Find where the given text appears and provide that cell's center as [X, Y] coordinate. 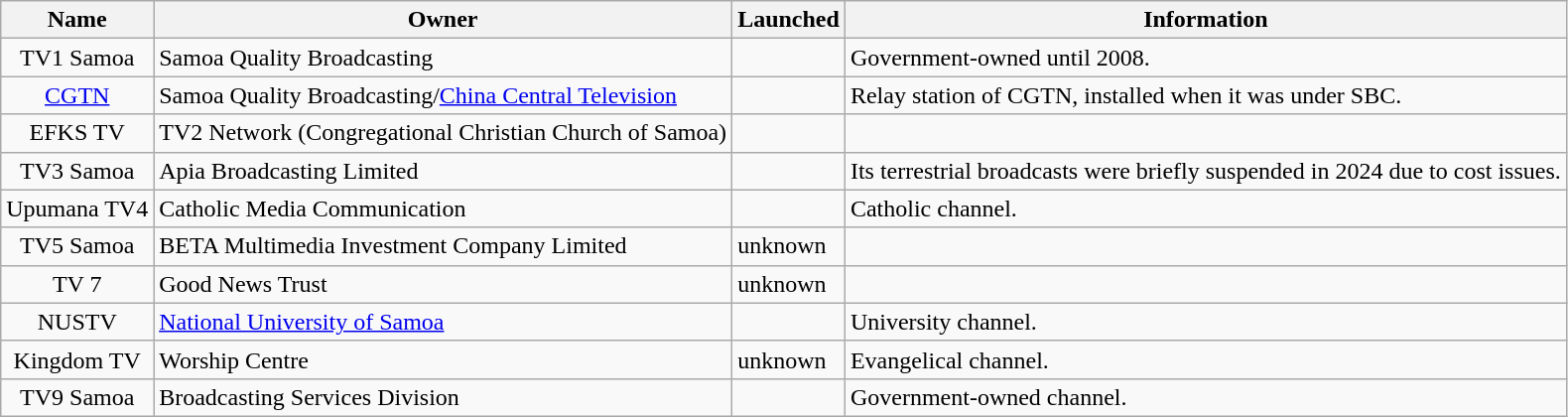
TV1 Samoa [77, 58]
Government-owned channel. [1205, 397]
Government-owned until 2008. [1205, 58]
Apia Broadcasting Limited [443, 171]
Broadcasting Services Division [443, 397]
Its terrestrial broadcasts were briefly suspended in 2024 due to cost issues. [1205, 171]
BETA Multimedia Investment Company Limited [443, 246]
Name [77, 20]
EFKS TV [77, 133]
TV 7 [77, 284]
CGTN [77, 95]
Worship Centre [443, 359]
Launched [789, 20]
NUSTV [77, 322]
Good News Trust [443, 284]
Kingdom TV [77, 359]
Owner [443, 20]
Catholic Media Communication [443, 208]
TV3 Samoa [77, 171]
Relay station of CGTN, installed when it was under SBC. [1205, 95]
Information [1205, 20]
TV2 Network (Congregational Christian Church of Samoa) [443, 133]
Catholic channel. [1205, 208]
Samoa Quality Broadcasting [443, 58]
National University of Samoa [443, 322]
Upumana TV4 [77, 208]
TV5 Samoa [77, 246]
Evangelical channel. [1205, 359]
TV9 Samoa [77, 397]
Samoa Quality Broadcasting/China Central Television [443, 95]
University channel. [1205, 322]
